For the text-containing cell, return its midpoint in (x, y) coordinate format. 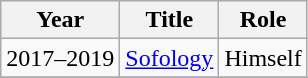
Year (60, 20)
Role (263, 20)
Title (170, 20)
Himself (263, 58)
Sofology (170, 58)
2017–2019 (60, 58)
